Return the (x, y) coordinate for the center point of the cell that contains the specified text.  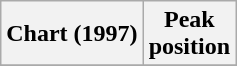
Chart (1997) (72, 34)
Peakposition (189, 34)
